Locate the cell with the specified text and output its [x, y] center coordinate. 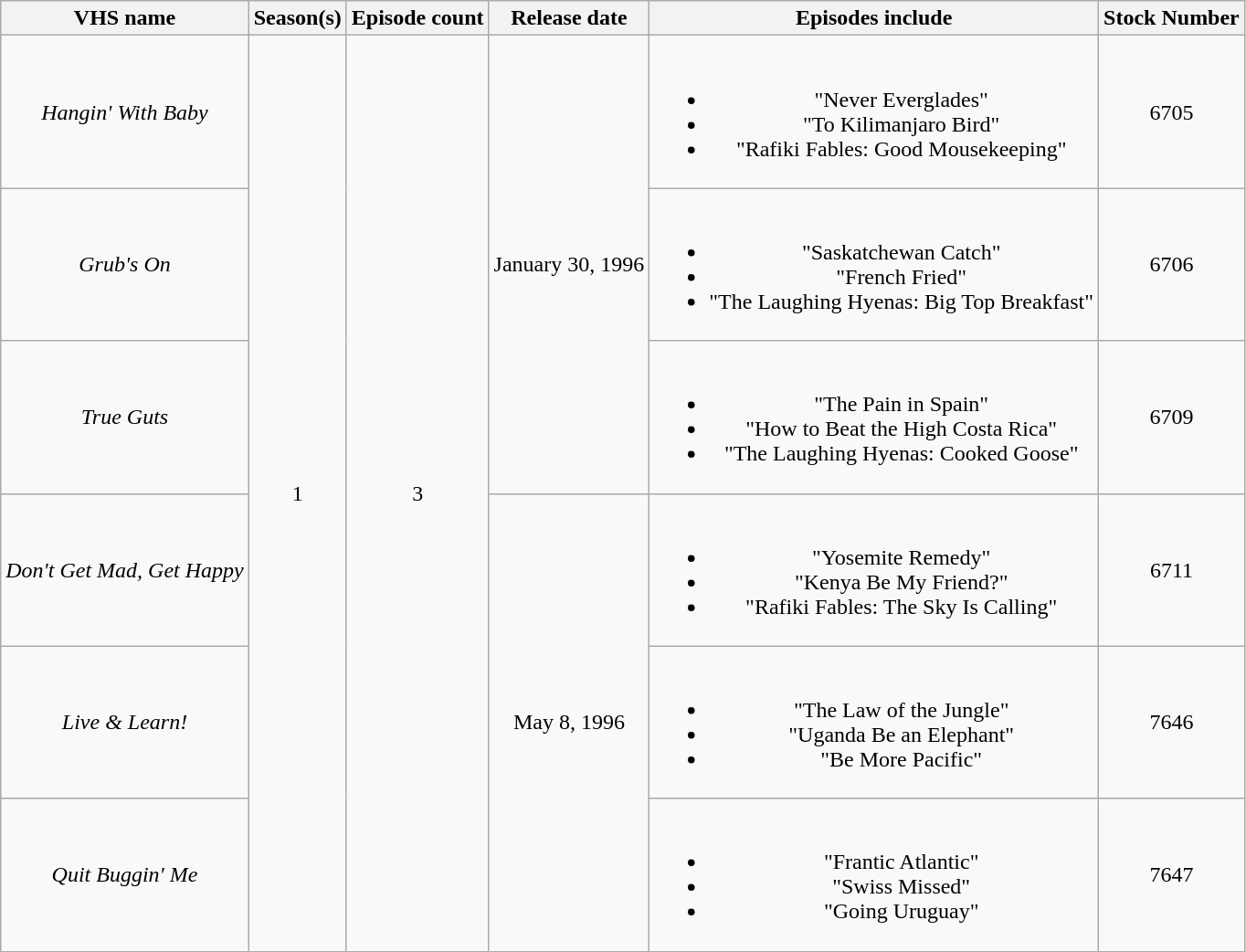
Grub's On [124, 265]
Episode count [417, 18]
7647 [1172, 875]
3 [417, 493]
"Saskatchewan Catch""French Fried""The Laughing Hyenas: Big Top Breakfast" [874, 265]
7646 [1172, 722]
6711 [1172, 570]
Release date [569, 18]
6706 [1172, 265]
Season(s) [298, 18]
"Yosemite Remedy""Kenya Be My Friend?""Rafiki Fables: The Sky Is Calling" [874, 570]
Quit Buggin' Me [124, 875]
Don't Get Mad, Get Happy [124, 570]
Episodes include [874, 18]
"The Pain in Spain""How to Beat the High Costa Rica""The Laughing Hyenas: Cooked Goose" [874, 417]
May 8, 1996 [569, 722]
6705 [1172, 111]
Hangin' With Baby [124, 111]
"Never Everglades""To Kilimanjaro Bird""Rafiki Fables: Good Mousekeeping" [874, 111]
VHS name [124, 18]
Live & Learn! [124, 722]
True Guts [124, 417]
6709 [1172, 417]
Stock Number [1172, 18]
1 [298, 493]
"Frantic Atlantic""Swiss Missed""Going Uruguay" [874, 875]
January 30, 1996 [569, 265]
"The Law of the Jungle""Uganda Be an Elephant""Be More Pacific" [874, 722]
